Scan for the cell matching the given text and deliver its (x, y) coordinate at center. 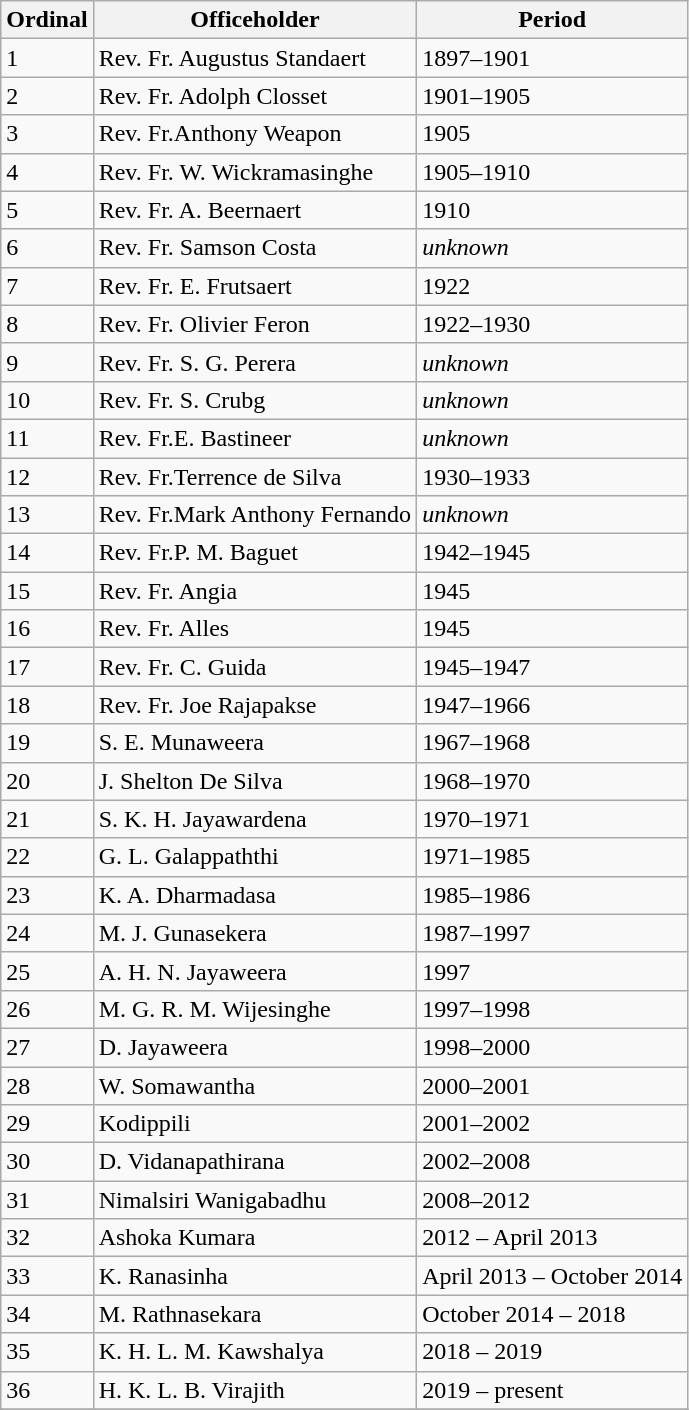
1930–1933 (552, 477)
11 (47, 438)
Period (552, 20)
2018 – 2019 (552, 1352)
Rev. Fr. S. G. Perera (254, 362)
1922 (552, 286)
24 (47, 933)
J. Shelton De Silva (254, 781)
Ashoka Kumara (254, 1238)
1922–1930 (552, 324)
Rev. Fr. Olivier Feron (254, 324)
G. L. Galappaththi (254, 857)
4 (47, 172)
33 (47, 1276)
1905 (552, 134)
Kodippili (254, 1124)
14 (47, 553)
Rev. Fr. Alles (254, 629)
18 (47, 705)
7 (47, 286)
D. Jayaweera (254, 1047)
Rev. Fr. Augustus Standaert (254, 58)
K. A. Dharmadasa (254, 895)
Rev. Fr. C. Guida (254, 667)
29 (47, 1124)
12 (47, 477)
M. J. Gunasekera (254, 933)
32 (47, 1238)
Ordinal (47, 20)
2001–2002 (552, 1124)
2008–2012 (552, 1200)
W. Somawantha (254, 1085)
22 (47, 857)
35 (47, 1352)
Rev. Fr.Terrence de Silva (254, 477)
Rev. Fr. S. Crubg (254, 400)
M. G. R. M. Wijesinghe (254, 1009)
1897–1901 (552, 58)
2012 – April 2013 (552, 1238)
13 (47, 515)
Rev. Fr. A. Beernaert (254, 210)
Rev. Fr.P. M. Baguet (254, 553)
October 2014 – 2018 (552, 1314)
M. Rathnasekara (254, 1314)
1987–1997 (552, 933)
20 (47, 781)
S. E. Munaweera (254, 743)
1998–2000 (552, 1047)
Nimalsiri Wanigabadhu (254, 1200)
16 (47, 629)
17 (47, 667)
1901–1905 (552, 96)
S. K. H. Jayawardena (254, 819)
1967–1968 (552, 743)
34 (47, 1314)
2002–2008 (552, 1162)
1 (47, 58)
1942–1945 (552, 553)
2019 – present (552, 1390)
D. Vidanapathirana (254, 1162)
Rev. Fr. Joe Rajapakse (254, 705)
5 (47, 210)
Rev. Fr. Samson Costa (254, 248)
1910 (552, 210)
1985–1986 (552, 895)
1945–1947 (552, 667)
April 2013 – October 2014 (552, 1276)
Rev. Fr. E. Frutsaert (254, 286)
27 (47, 1047)
K. Ranasinha (254, 1276)
1970–1971 (552, 819)
Rev. Fr.E. Bastineer (254, 438)
28 (47, 1085)
Rev. Fr.Mark Anthony Fernando (254, 515)
23 (47, 895)
1997 (552, 971)
19 (47, 743)
36 (47, 1390)
1971–1985 (552, 857)
31 (47, 1200)
Rev. Fr.Anthony Weapon (254, 134)
Rev. Fr. Angia (254, 591)
1905–1910 (552, 172)
10 (47, 400)
30 (47, 1162)
1947–1966 (552, 705)
K. H. L. M. Kawshalya (254, 1352)
26 (47, 1009)
3 (47, 134)
15 (47, 591)
1997–1998 (552, 1009)
Rev. Fr. W. Wickramasinghe (254, 172)
8 (47, 324)
2000–2001 (552, 1085)
Officeholder (254, 20)
6 (47, 248)
Rev. Fr. Adolph Closset (254, 96)
H. K. L. B. Virajith (254, 1390)
A. H. N. Jayaweera (254, 971)
21 (47, 819)
9 (47, 362)
1968–1970 (552, 781)
2 (47, 96)
25 (47, 971)
